Return (x, y) of the center of cell containing provided text 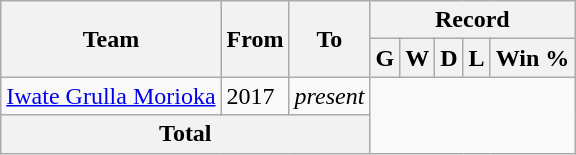
D (449, 58)
G (385, 58)
present (330, 96)
Win % (532, 58)
Team (111, 39)
From (255, 39)
To (330, 39)
Total (186, 134)
Iwate Grulla Morioka (111, 96)
2017 (255, 96)
W (418, 58)
Record (472, 20)
L (476, 58)
